For the text-containing cell, return its midpoint in [x, y] coordinate format. 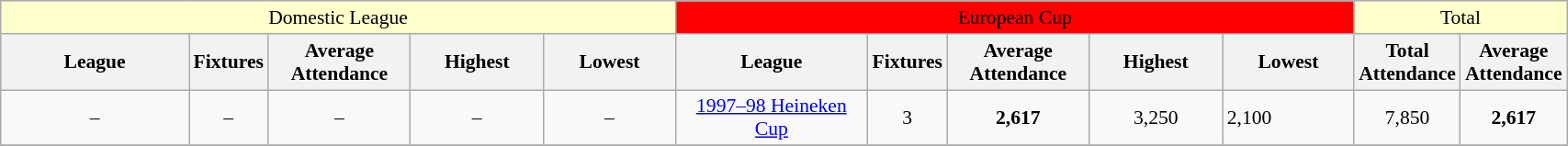
Total [1461, 17]
3,250 [1156, 118]
3 [907, 118]
Total Attendance [1407, 62]
Domestic League [338, 17]
1997–98 Heineken Cup [772, 118]
European Cup [1014, 17]
7,850 [1407, 118]
2,100 [1289, 118]
